Extract the (X, Y) coordinate from the center of the cell holding the provided text.  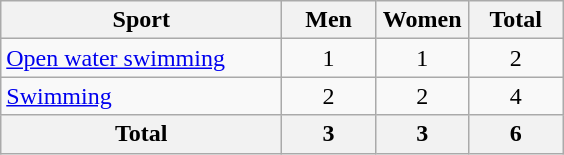
6 (516, 134)
Sport (142, 20)
Swimming (142, 96)
4 (516, 96)
Men (329, 20)
Women (422, 20)
Open water swimming (142, 58)
